Provide the [X, Y] coordinate of the cell's center where the given text is located.  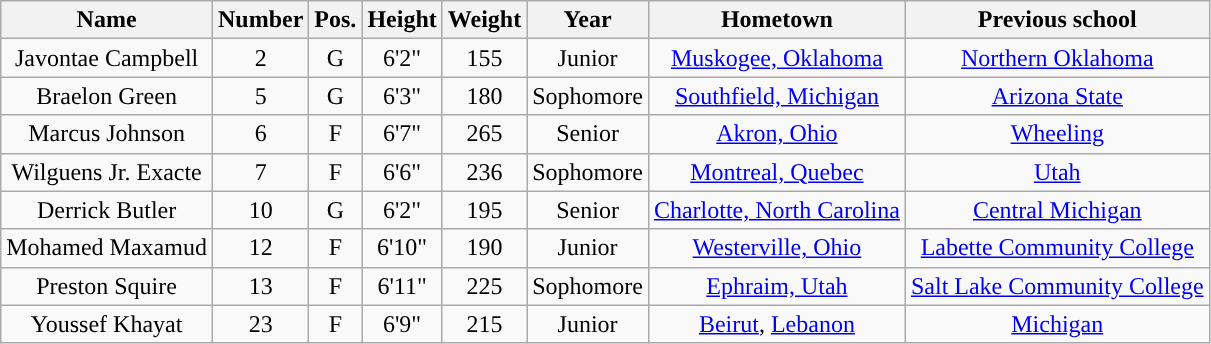
7 [260, 172]
Pos. [336, 20]
Javontae Campbell [107, 58]
155 [484, 58]
Number [260, 20]
Weight [484, 20]
Montreal, Quebec [776, 172]
Braelon Green [107, 96]
6'11" [402, 286]
5 [260, 96]
Ephraim, Utah [776, 286]
Muskogee, Oklahoma [776, 58]
195 [484, 210]
Derrick Butler [107, 210]
6 [260, 134]
6'9" [402, 324]
Wheeling [1057, 134]
Height [402, 20]
Akron, Ohio [776, 134]
Central Michigan [1057, 210]
2 [260, 58]
Previous school [1057, 20]
6'6" [402, 172]
190 [484, 248]
6'3" [402, 96]
Westerville, Ohio [776, 248]
Beirut, Lebanon [776, 324]
Salt Lake Community College [1057, 286]
Marcus Johnson [107, 134]
Michigan [1057, 324]
Year [588, 20]
12 [260, 248]
Labette Community College [1057, 248]
Name [107, 20]
Wilguens Jr. Exacte [107, 172]
215 [484, 324]
Southfield, Michigan [776, 96]
236 [484, 172]
6'10" [402, 248]
13 [260, 286]
Mohamed Maxamud [107, 248]
Preston Squire [107, 286]
265 [484, 134]
6'7" [402, 134]
Charlotte, North Carolina [776, 210]
10 [260, 210]
Northern Oklahoma [1057, 58]
23 [260, 324]
Hometown [776, 20]
Utah [1057, 172]
225 [484, 286]
Arizona State [1057, 96]
180 [484, 96]
Youssef Khayat [107, 324]
